Extract the (X, Y) coordinate from the center of the cell holding the provided text.  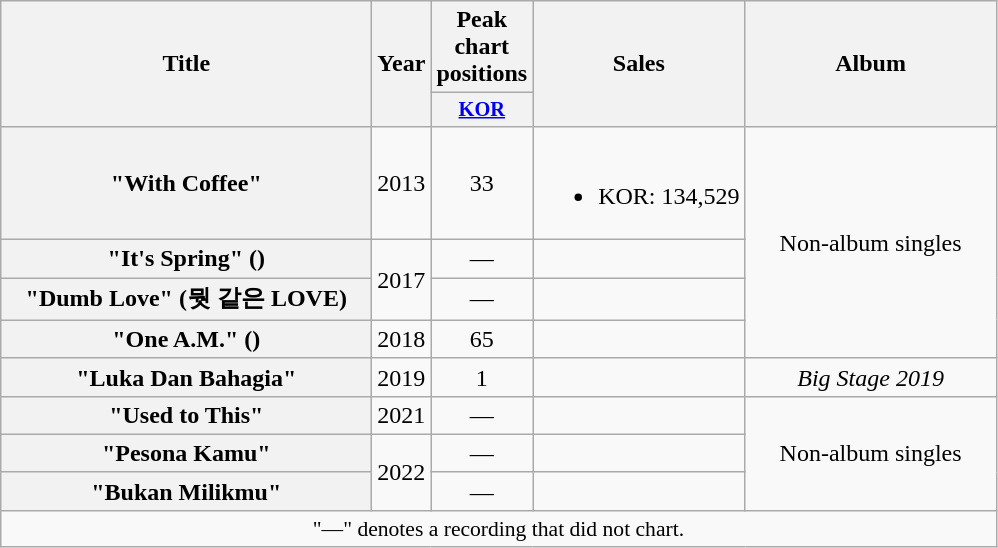
"With Coffee" (186, 182)
"It's Spring" () (186, 259)
1 (482, 377)
Album (870, 64)
33 (482, 182)
Big Stage 2019 (870, 377)
Peak chart positions (482, 47)
2017 (402, 280)
"Used to This" (186, 415)
65 (482, 339)
2019 (402, 377)
"One A.M." () (186, 339)
Year (402, 64)
Sales (639, 64)
"Luka Dan Bahagia" (186, 377)
"Pesona Kamu" (186, 453)
2018 (402, 339)
2013 (402, 182)
"Dumb Love" (뭣 같은 LOVE) (186, 300)
KOR (482, 110)
"Bukan Milikmu" (186, 491)
"—" denotes a recording that did not chart. (498, 528)
KOR: 134,529 (639, 182)
2021 (402, 415)
Title (186, 64)
2022 (402, 472)
